Return the (x, y) coordinate for the center point of the cell that contains the specified text.  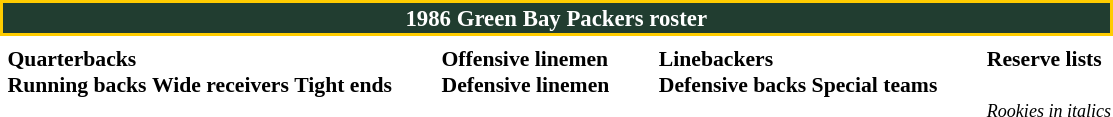
1986 Green Bay Packers roster (556, 18)
